Identify which cell holds the provided text, then report its (X, Y) central coordinate. 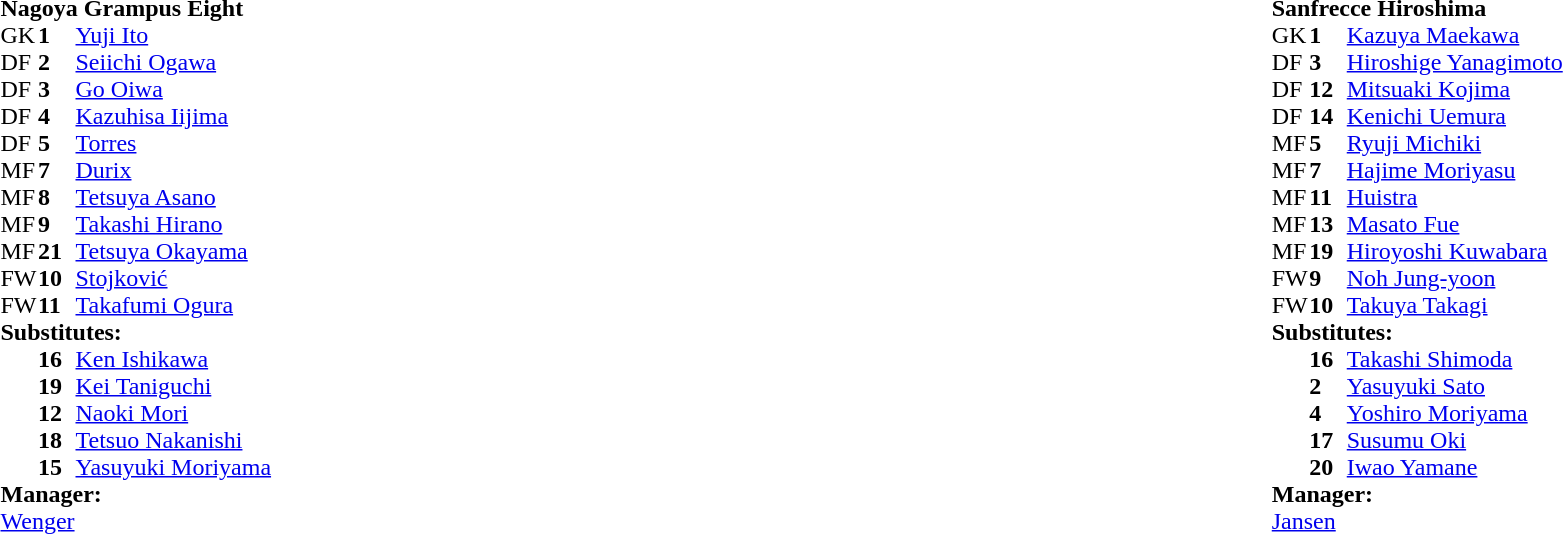
Stojković (174, 278)
15 (57, 468)
Durix (174, 170)
Tetsuo Nakanishi (174, 440)
Go Oiwa (174, 90)
Ken Ishikawa (174, 360)
Hiroshige Yanagimoto (1455, 62)
Ryuji Michiki (1455, 144)
Mitsuaki Kojima (1455, 90)
Kei Taniguchi (174, 386)
Kazuya Maekawa (1455, 36)
Yuji Ito (174, 36)
Seiichi Ogawa (174, 62)
Kenichi Uemura (1455, 116)
8 (57, 198)
Takuya Takagi (1455, 306)
Hiroyoshi Kuwabara (1455, 252)
Torres (174, 144)
17 (1328, 440)
Hajime Moriyasu (1455, 170)
20 (1328, 468)
21 (57, 252)
Noh Jung-yoon (1455, 278)
14 (1328, 116)
Takashi Hirano (174, 224)
Tetsuya Okayama (174, 252)
Tetsuya Asano (174, 198)
Yasuyuki Sato (1455, 386)
Yasuyuki Moriyama (174, 468)
Takafumi Ogura (174, 306)
Susumu Oki (1455, 440)
Takashi Shimoda (1455, 360)
Kazuhisa Iijima (174, 116)
Naoki Mori (174, 414)
13 (1328, 224)
18 (57, 440)
Huistra (1455, 198)
Yoshiro Moriyama (1455, 414)
Iwao Yamane (1455, 468)
Masato Fue (1455, 224)
